Detect which cell encompasses the target text, then output its (X, Y) center coordinate. 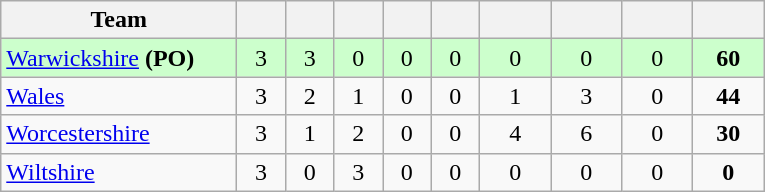
Wiltshire (119, 172)
6 (586, 134)
60 (728, 58)
Warwickshire (PO) (119, 58)
30 (728, 134)
44 (728, 96)
Worcestershire (119, 134)
4 (516, 134)
Wales (119, 96)
Team (119, 20)
